Extract the [X, Y] coordinate from the center of the cell holding the provided text.  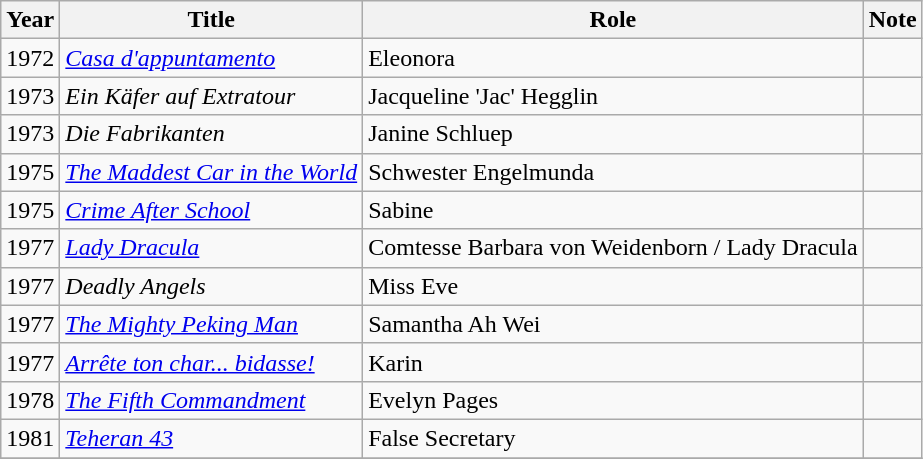
Deadly Angels [212, 286]
Samantha Ah Wei [614, 324]
Ein Käfer auf Extratour [212, 96]
Eleonora [614, 58]
1981 [30, 438]
Note [892, 20]
Teheran 43 [212, 438]
Title [212, 20]
1978 [30, 400]
Year [30, 20]
Arrête ton char... bidasse! [212, 362]
Evelyn Pages [614, 400]
Crime After School [212, 210]
Comtesse Barbara von Weidenborn / Lady Dracula [614, 248]
Role [614, 20]
Karin [614, 362]
Miss Eve [614, 286]
Schwester Engelmunda [614, 172]
The Mighty Peking Man [212, 324]
Die Fabrikanten [212, 134]
Jacqueline 'Jac' Hegglin [614, 96]
1972 [30, 58]
Sabine [614, 210]
False Secretary [614, 438]
The Fifth Commandment [212, 400]
Casa d'appuntamento [212, 58]
The Maddest Car in the World [212, 172]
Lady Dracula [212, 248]
Janine Schluep [614, 134]
